Output the [X, Y] coordinate of the center of the cell containing the given text.  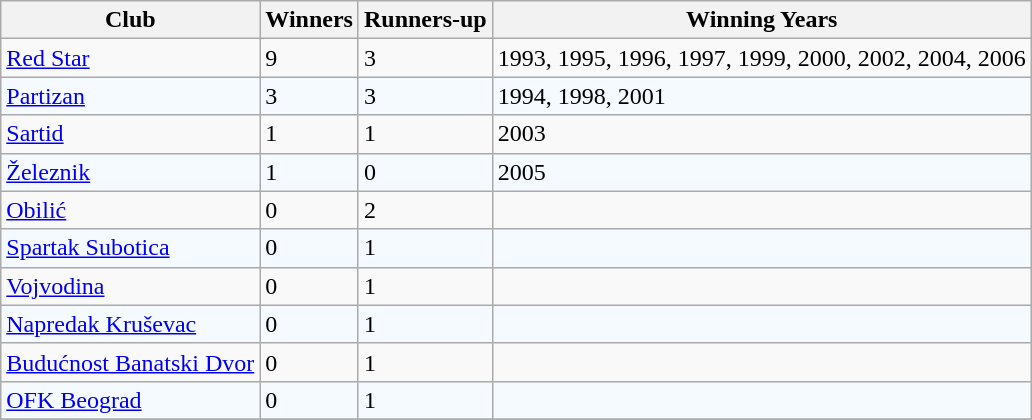
Club [130, 20]
Napredak Kruševac [130, 324]
OFK Beograd [130, 400]
Budućnost Banatski Dvor [130, 362]
Winners [310, 20]
Vojvodina [130, 286]
Spartak Subotica [130, 248]
9 [310, 58]
Winning Years [762, 20]
2005 [762, 172]
Partizan [130, 96]
1993, 1995, 1996, 1997, 1999, 2000, 2002, 2004, 2006 [762, 58]
Red Star [130, 58]
Obilić [130, 210]
2 [425, 210]
Runners-up [425, 20]
Železnik [130, 172]
Sartid [130, 134]
1994, 1998, 2001 [762, 96]
2003 [762, 134]
